Find where the given text appears and provide that cell's center as (x, y) coordinate. 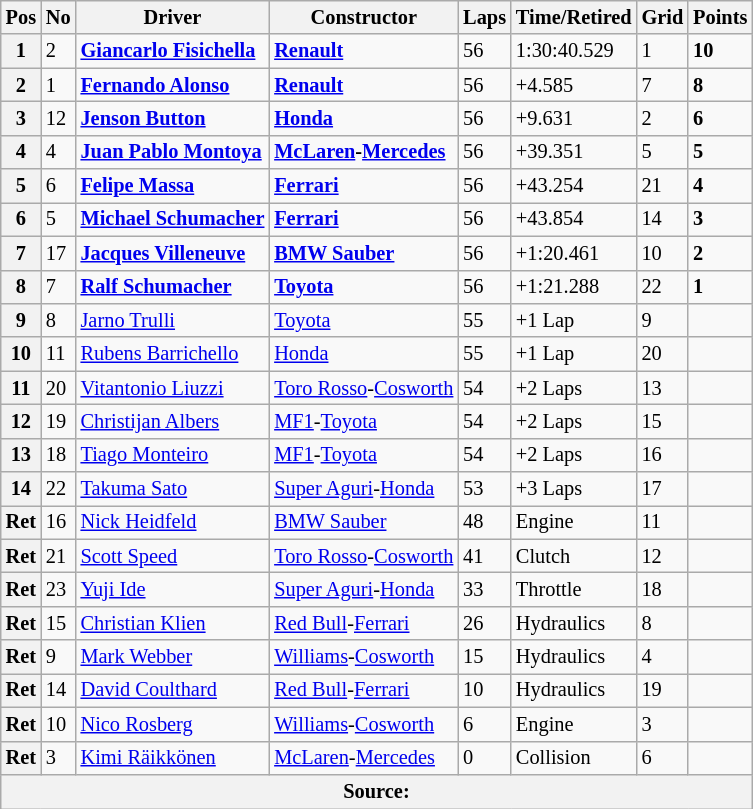
David Coulthard (173, 690)
Christian Klien (173, 623)
Tiago Monteiro (173, 455)
Ralf Schumacher (173, 287)
Collision (574, 758)
Driver (173, 17)
+4.585 (574, 85)
+39.351 (574, 152)
26 (484, 623)
Jarno Trulli (173, 320)
No (58, 17)
Takuma Sato (173, 489)
+3 Laps (574, 489)
Jacques Villeneuve (173, 253)
+1:20.461 (574, 253)
Vitantonio Liuzzi (173, 388)
+43.854 (574, 219)
Grid (663, 17)
Felipe Massa (173, 186)
Fernando Alonso (173, 85)
+43.254 (574, 186)
Rubens Barrichello (173, 354)
Kimi Räikkönen (173, 758)
Mark Webber (173, 657)
+1:21.288 (574, 287)
Yuji Ide (173, 589)
Jenson Button (173, 118)
1:30:40.529 (574, 51)
Michael Schumacher (173, 219)
Juan Pablo Montoya (173, 152)
Pos (21, 17)
0 (484, 758)
Clutch (574, 556)
Christijan Albers (173, 421)
23 (58, 589)
41 (484, 556)
53 (484, 489)
33 (484, 589)
Throttle (574, 589)
Scott Speed (173, 556)
Source: (376, 791)
Laps (484, 17)
48 (484, 522)
+9.631 (574, 118)
Constructor (364, 17)
Giancarlo Fisichella (173, 51)
Points (720, 17)
Time/Retired (574, 17)
Nick Heidfeld (173, 522)
Nico Rosberg (173, 724)
